From the cell containing the given text, extract its center point as (X, Y) coordinate. 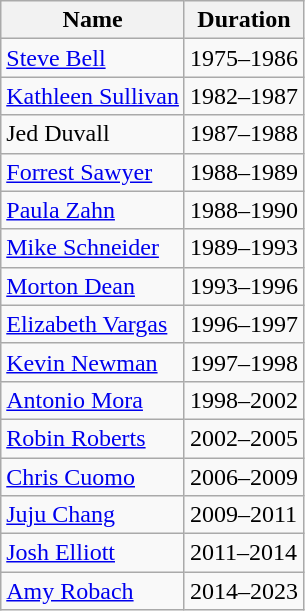
2006–2009 (244, 477)
2009–2011 (244, 515)
Elizabeth Vargas (93, 324)
Juju Chang (93, 515)
1996–1997 (244, 324)
1982–1987 (244, 96)
Steve Bell (93, 58)
Robin Roberts (93, 438)
2014–2023 (244, 591)
Mike Schneider (93, 248)
Duration (244, 20)
1989–1993 (244, 248)
Forrest Sawyer (93, 172)
Kathleen Sullivan (93, 96)
Antonio Mora (93, 400)
1988–1989 (244, 172)
2002–2005 (244, 438)
1988–1990 (244, 210)
Josh Elliott (93, 553)
Kevin Newman (93, 362)
Paula Zahn (93, 210)
1993–1996 (244, 286)
1975–1986 (244, 58)
Name (93, 20)
Amy Robach (93, 591)
Jed Duvall (93, 134)
1987–1988 (244, 134)
2011–2014 (244, 553)
1997–1998 (244, 362)
Morton Dean (93, 286)
1998–2002 (244, 400)
Chris Cuomo (93, 477)
